Find where the given text appears and provide that cell's center as [X, Y] coordinate. 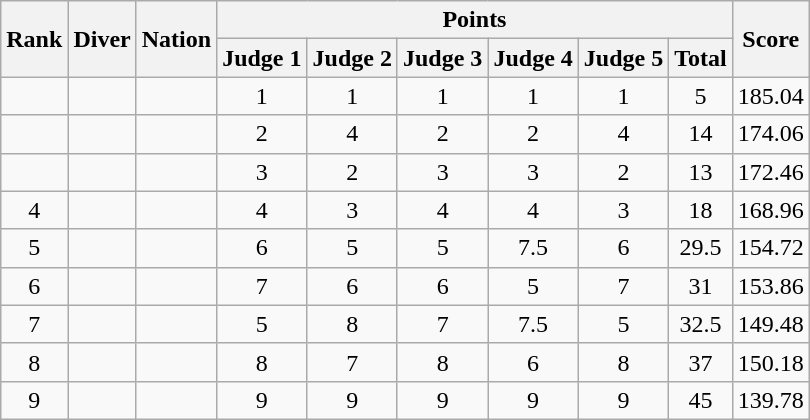
29.5 [701, 248]
18 [701, 210]
172.46 [770, 172]
Points [475, 20]
Total [701, 58]
Diver [102, 39]
45 [701, 400]
14 [701, 134]
32.5 [701, 324]
Score [770, 39]
150.18 [770, 362]
Judge 4 [533, 58]
Judge 1 [262, 58]
Judge 5 [623, 58]
168.96 [770, 210]
13 [701, 172]
37 [701, 362]
Nation [176, 39]
Judge 3 [442, 58]
Rank [34, 39]
31 [701, 286]
154.72 [770, 248]
Judge 2 [352, 58]
153.86 [770, 286]
185.04 [770, 96]
149.48 [770, 324]
139.78 [770, 400]
174.06 [770, 134]
